Determine the (X, Y) coordinate at the center of the cell enclosing the given text.  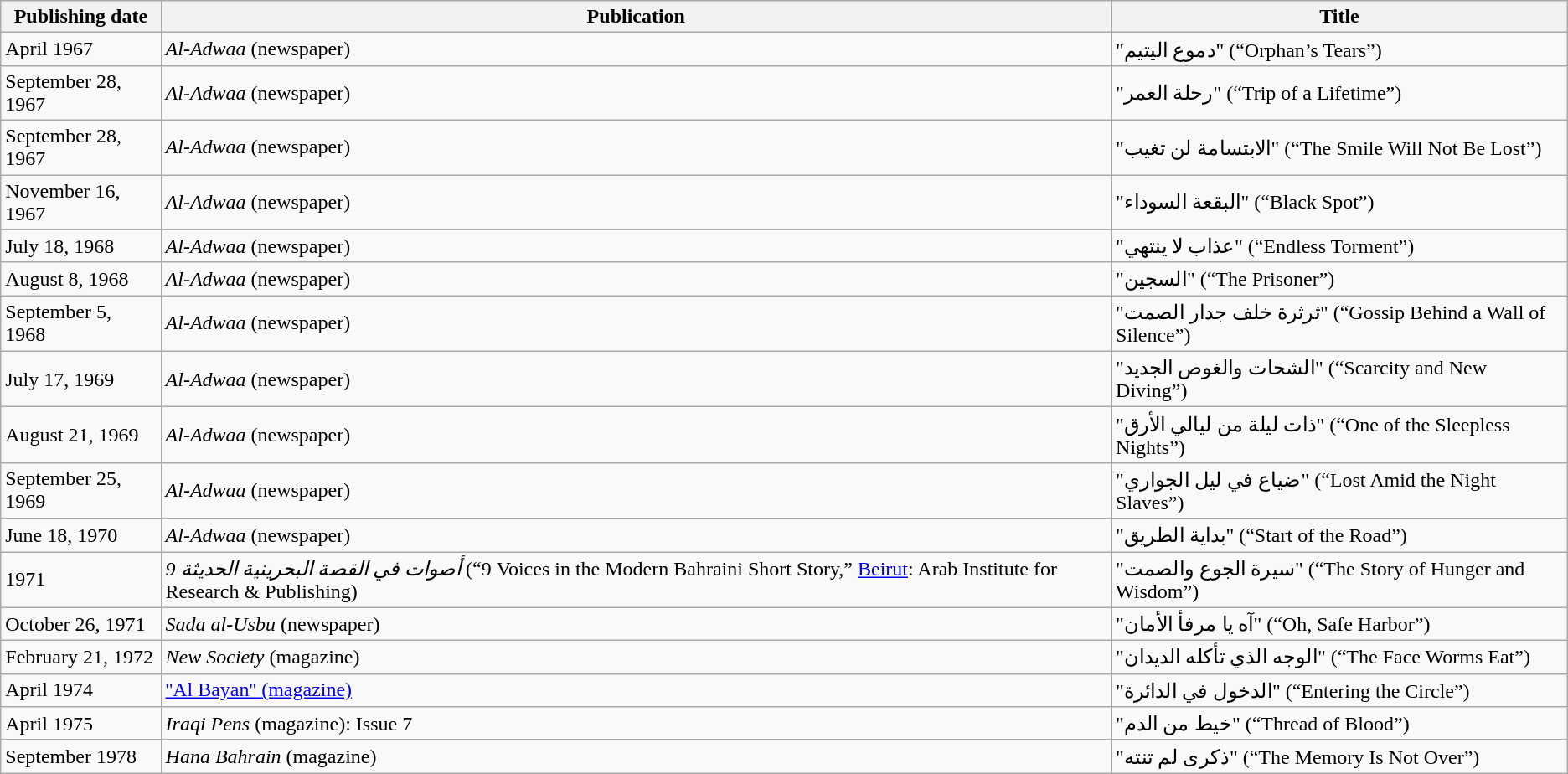
Hana Bahrain (magazine) (637, 756)
1971 (80, 580)
"سيرة الجوع والصمت" (“The Story of Hunger and Wisdom”) (1340, 580)
Sada al-Usbu (newspaper) (637, 624)
June 18, 1970 (80, 535)
New Society (magazine) (637, 658)
November 16, 1967 (80, 201)
"السجين" (“The Prisoner”) (1340, 279)
Publishing date (80, 17)
''Al Bayan'' (magazine) (637, 690)
September 25, 1969 (80, 491)
August 21, 1969 (80, 436)
October 26, 1971 (80, 624)
"رحلة العمر" (“Trip of a Lifetime”) (1340, 92)
"البقعة السوداء" (“Black Spot”) (1340, 201)
9 أصوات في القصة البحرينية الحديثة (“9 Voices in the Modern Bahraini Short Story,” Beirut: Arab Institute for Research & Publishing) (637, 580)
July 17, 1969 (80, 379)
July 18, 1968 (80, 246)
"خيط من الدم" (“Thread of Blood”) (1340, 724)
"الشحات والغوص الجديد" (“Scarcity and New Diving”) (1340, 379)
September 1978 (80, 756)
August 8, 1968 (80, 279)
"الدخول في الدائرة" (“Entering the Circle”) (1340, 690)
"ذات ليلة من ليالي الأرق" (“One of the Sleepless Nights”) (1340, 436)
April 1974 (80, 690)
September 5, 1968 (80, 323)
"ضياع في ليل الجواري" (“Lost Amid the Night Slaves”) (1340, 491)
April 1967 (80, 49)
February 21, 1972 (80, 658)
"آه يا مرفأ الأمان" (“Oh, Safe Harbor”) (1340, 624)
"عذاب لا ينتهي" (“Endless Torment”) (1340, 246)
Title (1340, 17)
"بداية الطريق" (“Start of the Road”) (1340, 535)
"الوجه الذي تأكله الديدان" (“The Face Worms Eat”) (1340, 658)
Iraqi Pens (magazine): Issue 7 (637, 724)
"الابتسامة لن تغيب" (“The Smile Will Not Be Lost”) (1340, 147)
"ذكرى لم تنته" (“The Memory Is Not Over”) (1340, 756)
"دموع اليتيم" (“Orphan’s Tears”) (1340, 49)
April 1975 (80, 724)
"ثرثرة خلف جدار الصمت" (“Gossip Behind a Wall of Silence”) (1340, 323)
Publication (637, 17)
